Detect which cell encompasses the target text, then output its [X, Y] center coordinate. 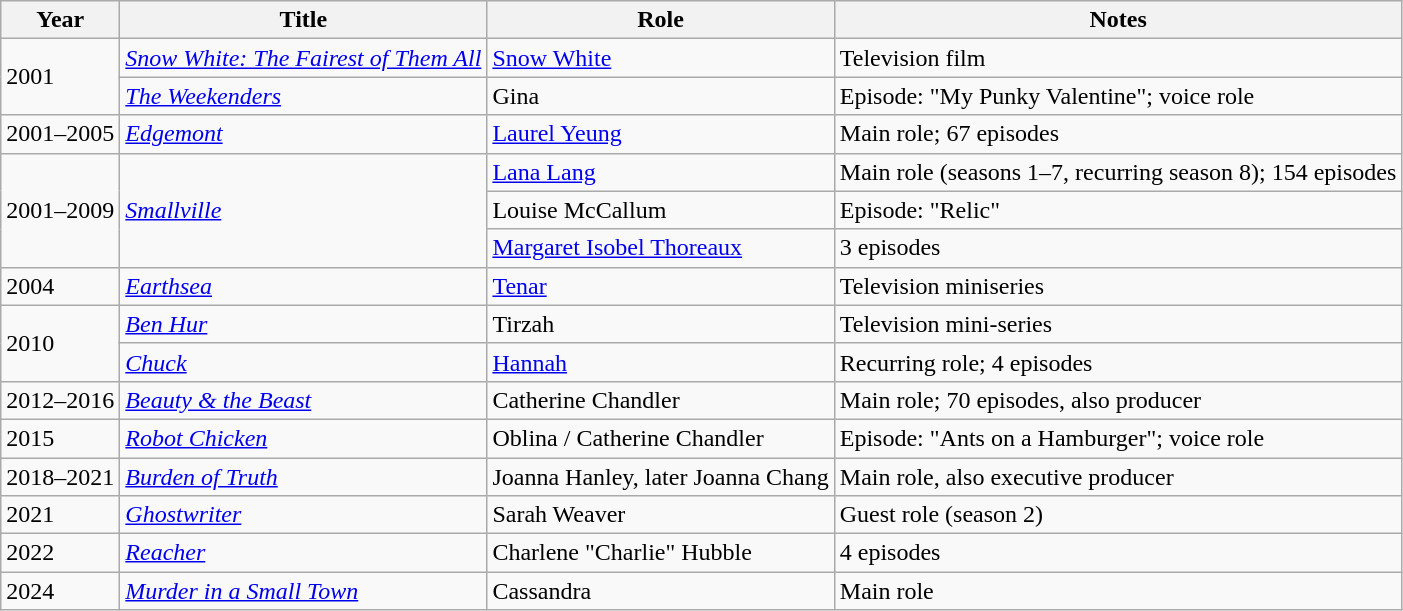
Murder in a Small Town [304, 591]
4 episodes [1118, 553]
Oblina / Catherine Chandler [660, 438]
Sarah Weaver [660, 515]
Smallville [304, 210]
Recurring role; 4 episodes [1118, 362]
Catherine Chandler [660, 400]
Television mini-series [1118, 324]
2012–2016 [60, 400]
Lana Lang [660, 172]
3 episodes [1118, 248]
Hannah [660, 362]
Main role [1118, 591]
Role [660, 20]
Snow White [660, 58]
Episode: "Ants on a Hamburger"; voice role [1118, 438]
The Weekenders [304, 96]
Main role; 67 episodes [1118, 134]
Year [60, 20]
Tirzah [660, 324]
Tenar [660, 286]
2004 [60, 286]
2010 [60, 343]
Ghostwriter [304, 515]
Chuck [304, 362]
Cassandra [660, 591]
Burden of Truth [304, 477]
Guest role (season 2) [1118, 515]
2024 [60, 591]
Joanna Hanley, later Joanna Chang [660, 477]
Title [304, 20]
2001 [60, 77]
Margaret Isobel Thoreaux [660, 248]
Notes [1118, 20]
Ben Hur [304, 324]
Episode: "Relic" [1118, 210]
Main role; 70 episodes, also producer [1118, 400]
Snow White: The Fairest of Them All [304, 58]
Gina [660, 96]
Charlene "Charlie" Hubble [660, 553]
Beauty & the Beast [304, 400]
Reacher [304, 553]
Louise McCallum [660, 210]
2001–2009 [60, 210]
Main role (seasons 1–7, recurring season 8); 154 episodes [1118, 172]
Television miniseries [1118, 286]
Edgemont [304, 134]
2001–2005 [60, 134]
Laurel Yeung [660, 134]
2015 [60, 438]
2018–2021 [60, 477]
Earthsea [304, 286]
Main role, also executive producer [1118, 477]
Television film [1118, 58]
Episode: "My Punky Valentine"; voice role [1118, 96]
Robot Chicken [304, 438]
2021 [60, 515]
2022 [60, 553]
